Identify which cell holds the provided text, then report its (X, Y) central coordinate. 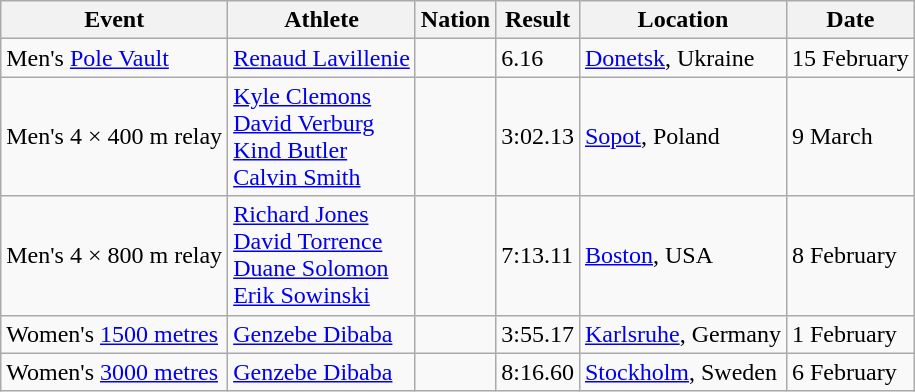
Athlete (322, 20)
Men's 4 × 800 m relay (114, 256)
Boston, USA (682, 256)
Women's 3000 metres (114, 372)
Nation (455, 20)
8:16.60 (538, 372)
Event (114, 20)
Location (682, 20)
Women's 1500 metres (114, 334)
Renaud Lavillenie (322, 58)
1 February (850, 334)
8 February (850, 256)
9 March (850, 136)
6.16 (538, 58)
Men's 4 × 400 m relay (114, 136)
3:55.17 (538, 334)
Richard JonesDavid TorrenceDuane SolomonErik Sowinski (322, 256)
Date (850, 20)
3:02.13 (538, 136)
Result (538, 20)
Donetsk, Ukraine (682, 58)
15 February (850, 58)
Men's Pole Vault (114, 58)
Karlsruhe, Germany (682, 334)
6 February (850, 372)
Stockholm, Sweden (682, 372)
Sopot, Poland (682, 136)
Kyle ClemonsDavid VerburgKind ButlerCalvin Smith (322, 136)
7:13.11 (538, 256)
